Scan for the cell matching the given text and deliver its [X, Y] coordinate at center. 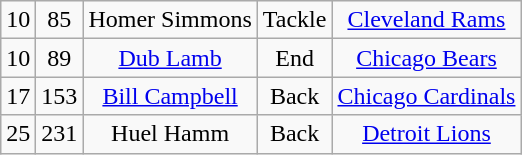
89 [60, 58]
231 [60, 134]
25 [18, 134]
153 [60, 96]
Bill Campbell [170, 96]
Tackle [294, 20]
Huel Hamm [170, 134]
Detroit Lions [426, 134]
End [294, 58]
Cleveland Rams [426, 20]
Chicago Cardinals [426, 96]
Chicago Bears [426, 58]
85 [60, 20]
Homer Simmons [170, 20]
Dub Lamb [170, 58]
17 [18, 96]
